Detect which cell encompasses the target text, then output its (X, Y) center coordinate. 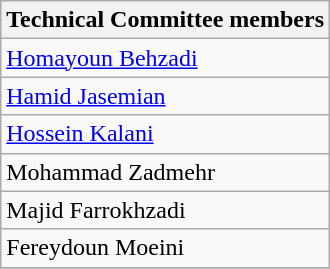
Homayoun Behzadi (166, 58)
Mohammad Zadmehr (166, 172)
Majid Farrokhzadi (166, 210)
Hossein Kalani (166, 134)
Technical Committee members (166, 20)
Fereydoun Moeini (166, 248)
Hamid Jasemian (166, 96)
